Locate the cell with the specified text and output its [X, Y] center coordinate. 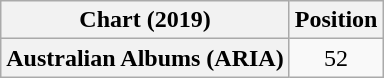
52 [336, 58]
Chart (2019) [145, 20]
Position [336, 20]
Australian Albums (ARIA) [145, 58]
